Detect which cell encompasses the target text, then output its (X, Y) center coordinate. 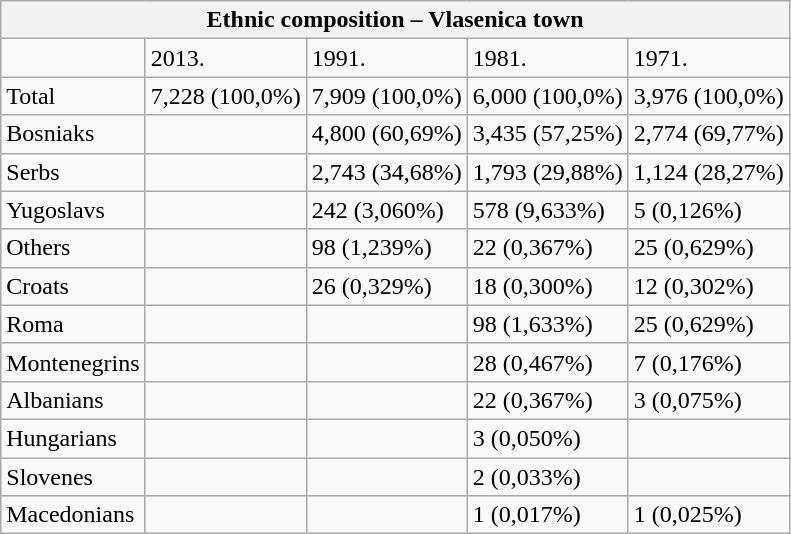
Croats (73, 286)
5 (0,126%) (708, 210)
Bosniaks (73, 134)
Total (73, 96)
3,976 (100,0%) (708, 96)
2013. (226, 58)
3 (0,075%) (708, 400)
Macedonians (73, 515)
Slovenes (73, 477)
3 (0,050%) (548, 438)
98 (1,239%) (386, 248)
1,793 (29,88%) (548, 172)
6,000 (100,0%) (548, 96)
Others (73, 248)
1 (0,025%) (708, 515)
578 (9,633%) (548, 210)
1971. (708, 58)
1991. (386, 58)
Ethnic composition – Vlasenica town (396, 20)
4,800 (60,69%) (386, 134)
3,435 (57,25%) (548, 134)
Hungarians (73, 438)
1981. (548, 58)
1 (0,017%) (548, 515)
7 (0,176%) (708, 362)
Yugoslavs (73, 210)
2,774 (69,77%) (708, 134)
7,909 (100,0%) (386, 96)
242 (3,060%) (386, 210)
98 (1,633%) (548, 324)
1,124 (28,27%) (708, 172)
18 (0,300%) (548, 286)
28 (0,467%) (548, 362)
Albanians (73, 400)
2 (0,033%) (548, 477)
7,228 (100,0%) (226, 96)
12 (0,302%) (708, 286)
2,743 (34,68%) (386, 172)
26 (0,329%) (386, 286)
Montenegrins (73, 362)
Serbs (73, 172)
Roma (73, 324)
